Determine the (x, y) coordinate at the center of the cell enclosing the given text.  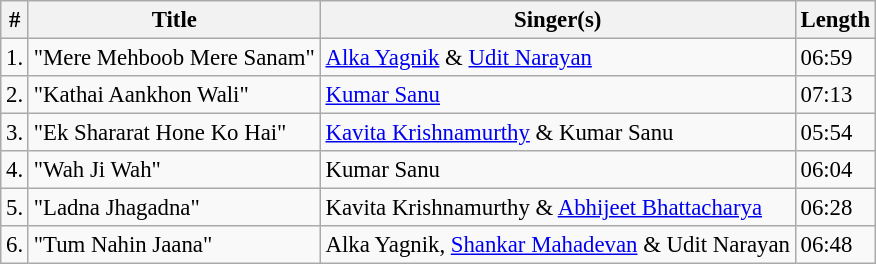
4. (15, 170)
6. (15, 245)
"Wah Ji Wah" (174, 170)
06:28 (835, 208)
Alka Yagnik & Udit Narayan (558, 58)
Title (174, 20)
"Kathai Aankhon Wali" (174, 95)
05:54 (835, 133)
5. (15, 208)
06:48 (835, 245)
"Tum Nahin Jaana" (174, 245)
1. (15, 58)
Kavita Krishnamurthy & Kumar Sanu (558, 133)
06:59 (835, 58)
Length (835, 20)
2. (15, 95)
Kavita Krishnamurthy & Abhijeet Bhattacharya (558, 208)
07:13 (835, 95)
Singer(s) (558, 20)
"Ladna Jhagadna" (174, 208)
"Mere Mehboob Mere Sanam" (174, 58)
06:04 (835, 170)
3. (15, 133)
"Ek Shararat Hone Ko Hai" (174, 133)
# (15, 20)
Alka Yagnik, Shankar Mahadevan & Udit Narayan (558, 245)
